Extract the (x, y) coordinate from the center of the cell holding the provided text.  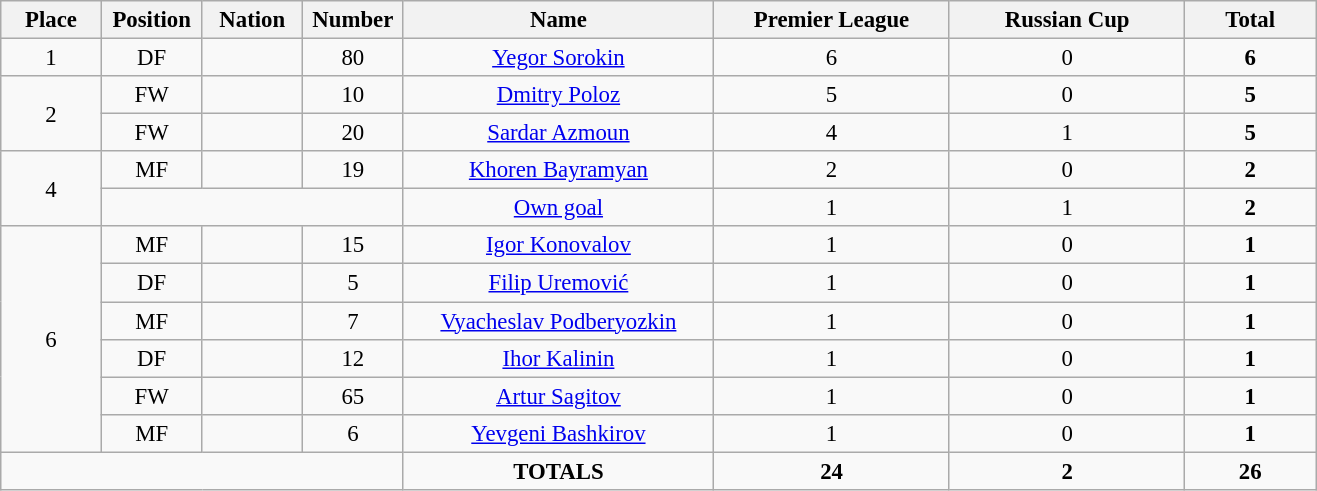
19 (354, 170)
26 (1250, 471)
65 (354, 396)
24 (832, 471)
Position (152, 20)
15 (354, 245)
Premier League (832, 20)
Nation (252, 20)
Own goal (558, 208)
Filip Uremović (558, 283)
Place (52, 20)
Vyacheslav Podberyozkin (558, 321)
20 (354, 133)
Dmitry Poloz (558, 95)
10 (354, 95)
Artur Sagitov (558, 396)
Total (1250, 20)
Russian Cup (1067, 20)
80 (354, 58)
Number (354, 20)
Sardar Azmoun (558, 133)
Name (558, 20)
Yevgeni Bashkirov (558, 433)
7 (354, 321)
TOTALS (558, 471)
Igor Konovalov (558, 245)
Khoren Bayramyan (558, 170)
Ihor Kalinin (558, 358)
12 (354, 358)
Yegor Sorokin (558, 58)
